Search for the cell housing the specified text and yield its (X, Y) center coordinate. 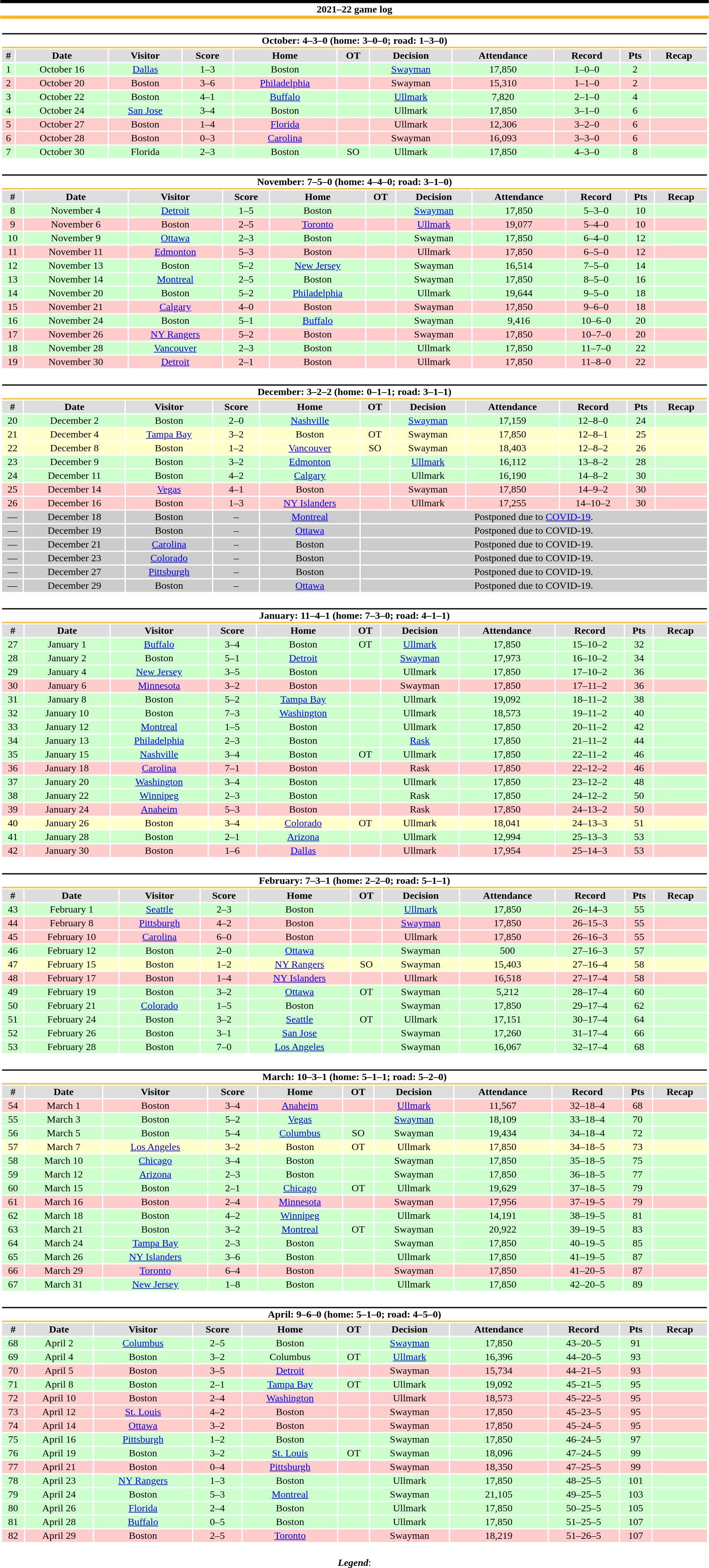
18–11–2 (589, 700)
6–0 (224, 937)
47–24–5 (584, 1453)
March 31 (63, 1285)
January 12 (67, 727)
December 9 (75, 462)
50–25–5 (584, 1508)
12–8–1 (593, 435)
6–5–0 (596, 252)
17,159 (512, 420)
105 (636, 1508)
October 30 (62, 152)
October 24 (62, 110)
December 27 (75, 572)
March 10 (63, 1160)
January: 11–4–1 (home: 7–3–0; road: 4–1–1) (354, 616)
14,191 (503, 1215)
78 (13, 1480)
52 (12, 1033)
47 (12, 965)
18,041 (507, 823)
March 1 (63, 1105)
42–20–5 (587, 1285)
5–4 (233, 1133)
15–10–2 (589, 645)
76 (13, 1453)
14–8–2 (593, 475)
February 26 (72, 1033)
74 (13, 1425)
20–11–2 (589, 727)
4–0 (246, 307)
24–12–2 (589, 795)
February 10 (72, 937)
11 (12, 252)
December 2 (75, 420)
30–17–4 (590, 1020)
25–14–3 (589, 850)
45–22–5 (584, 1398)
3–2–0 (587, 125)
17,956 (503, 1202)
13–8–2 (593, 462)
17,255 (512, 503)
19,077 (519, 225)
March 21 (63, 1230)
February 17 (72, 978)
28–17–4 (590, 992)
500 (507, 950)
31 (12, 700)
34–18–4 (587, 1133)
27 (12, 645)
1–6 (232, 850)
23–12–2 (589, 782)
March 3 (63, 1120)
16,396 (499, 1357)
March 5 (63, 1133)
April 12 (59, 1412)
32–18–4 (587, 1105)
0–3 (207, 138)
January 24 (67, 810)
November 24 (76, 320)
35 (12, 755)
13 (12, 280)
14–9–2 (593, 490)
December 19 (75, 530)
16,067 (507, 1047)
1–1–0 (587, 83)
April 4 (59, 1357)
November 30 (76, 362)
91 (636, 1343)
1 (8, 70)
25–13–3 (589, 837)
18,096 (499, 1453)
0–5 (217, 1522)
17–11–2 (589, 685)
November 13 (76, 265)
1–0–0 (587, 70)
43–20–5 (584, 1343)
22–11–2 (589, 755)
29 (12, 672)
8–5–0 (596, 280)
83 (638, 1230)
33–18–4 (587, 1120)
February 15 (72, 965)
19,629 (503, 1188)
March 26 (63, 1257)
21 (12, 435)
March 15 (63, 1188)
October 16 (62, 70)
January 1 (67, 645)
January 4 (67, 672)
49–25–5 (584, 1495)
October 28 (62, 138)
27–17–4 (590, 978)
November 28 (76, 348)
January 8 (67, 700)
17 (12, 335)
5–4–0 (596, 225)
December 23 (75, 558)
April 10 (59, 1398)
9 (12, 225)
12–8–2 (593, 448)
February 12 (72, 950)
November: 7–5–0 (home: 4–4–0; road: 3–1–0) (354, 182)
15 (12, 307)
9–6–0 (596, 307)
49 (12, 992)
February 8 (72, 923)
April: 9–6–0 (home: 5–1–0; road: 4–5–0) (354, 1314)
18,109 (503, 1120)
27–16–3 (590, 950)
18,219 (499, 1535)
17–10–2 (589, 672)
March 12 (63, 1175)
40–19–5 (587, 1243)
11,567 (503, 1105)
103 (636, 1495)
October 20 (62, 83)
47–25–5 (584, 1467)
101 (636, 1480)
7–5–0 (596, 265)
19,434 (503, 1133)
12,994 (507, 837)
24–13–3 (589, 823)
October 22 (62, 97)
23 (12, 462)
15,403 (507, 965)
63 (13, 1230)
1–8 (233, 1285)
November 20 (76, 293)
85 (638, 1243)
33 (12, 727)
7–0 (224, 1047)
February: 7–3–1 (home: 2–2–0; road: 5–1–1) (354, 881)
January 10 (67, 713)
65 (13, 1257)
45–23–5 (584, 1412)
16,518 (507, 978)
April 28 (59, 1522)
February 21 (72, 1005)
5,212 (507, 992)
January 30 (67, 850)
14–10–2 (593, 503)
November 11 (76, 252)
April 5 (59, 1370)
November 4 (76, 210)
April 29 (59, 1535)
22–12–2 (589, 768)
December 29 (75, 585)
24–13–2 (589, 810)
17,151 (507, 1020)
59 (13, 1175)
January 26 (67, 823)
41–19–5 (587, 1257)
37 (12, 782)
February 28 (72, 1047)
21,105 (499, 1495)
56 (13, 1133)
3–3–0 (587, 138)
5 (8, 125)
67 (13, 1285)
November 9 (76, 238)
April 23 (59, 1480)
89 (638, 1285)
16,093 (503, 138)
34–18–5 (587, 1147)
February 1 (72, 910)
November 26 (76, 335)
82 (13, 1535)
51–25–5 (584, 1522)
69 (13, 1357)
December: 3–2–2 (home: 0–1–1; road: 3–1–1) (354, 392)
April 2 (59, 1343)
January 22 (67, 795)
December 8 (75, 448)
5–3–0 (596, 210)
3–1 (224, 1033)
46–24–5 (584, 1440)
October 27 (62, 125)
6–4 (233, 1270)
44–20–5 (584, 1357)
December 4 (75, 435)
7–3 (232, 713)
15,734 (499, 1370)
20,922 (503, 1230)
54 (13, 1105)
39 (12, 810)
19–11–2 (589, 713)
17,973 (507, 658)
17,260 (507, 1033)
16,190 (512, 475)
45 (12, 937)
April 21 (59, 1467)
51–26–5 (584, 1535)
12,306 (503, 125)
January 28 (67, 837)
October: 4–3–0 (home: 3–0–0; road: 1–3–0) (354, 41)
January 6 (67, 685)
97 (636, 1440)
61 (13, 1202)
March: 10–3–1 (home: 5–1–1; road: 5–2–0) (354, 1077)
37–18–5 (587, 1188)
March 7 (63, 1147)
April 14 (59, 1425)
2–1–0 (587, 97)
31–17–4 (590, 1033)
3 (8, 97)
21–11–2 (589, 740)
37–19–5 (587, 1202)
16,112 (512, 462)
November 21 (76, 307)
February 19 (72, 992)
February 24 (72, 1020)
December 14 (75, 490)
19 (12, 362)
11–8–0 (596, 362)
April 8 (59, 1385)
18,403 (512, 448)
December 18 (75, 517)
11–7–0 (596, 348)
January 15 (67, 755)
7 (8, 152)
38–19–5 (587, 1215)
April 26 (59, 1508)
January 13 (67, 740)
7,820 (503, 97)
November 6 (76, 225)
April 19 (59, 1453)
80 (13, 1508)
April 16 (59, 1440)
December 16 (75, 503)
27–16–4 (590, 965)
44–21–5 (584, 1370)
April 24 (59, 1495)
35–18–5 (587, 1160)
43 (12, 910)
January 20 (67, 782)
March 18 (63, 1215)
45–21–5 (584, 1385)
March 24 (63, 1243)
7–1 (232, 768)
39–19–5 (587, 1230)
17,954 (507, 850)
2021–22 game log (354, 9)
36–18–5 (587, 1175)
71 (13, 1385)
19,644 (519, 293)
12–8–0 (593, 420)
16,514 (519, 265)
18,350 (499, 1467)
41–20–5 (587, 1270)
48–25–5 (584, 1480)
32–17–4 (590, 1047)
16–10–2 (589, 658)
4–3–0 (587, 152)
January 18 (67, 768)
26–16–3 (590, 937)
March 16 (63, 1202)
December 11 (75, 475)
45–24–5 (584, 1425)
29–17–4 (590, 1005)
26–15–3 (590, 923)
0–4 (217, 1467)
26–14–3 (590, 910)
9,416 (519, 320)
10–6–0 (596, 320)
March 29 (63, 1270)
9–5–0 (596, 293)
January 2 (67, 658)
15,310 (503, 83)
3–1–0 (587, 110)
December 21 (75, 545)
10–7–0 (596, 335)
November 14 (76, 280)
6–4–0 (596, 238)
41 (12, 837)
